Scan for the cell matching the given text and deliver its (x, y) coordinate at center. 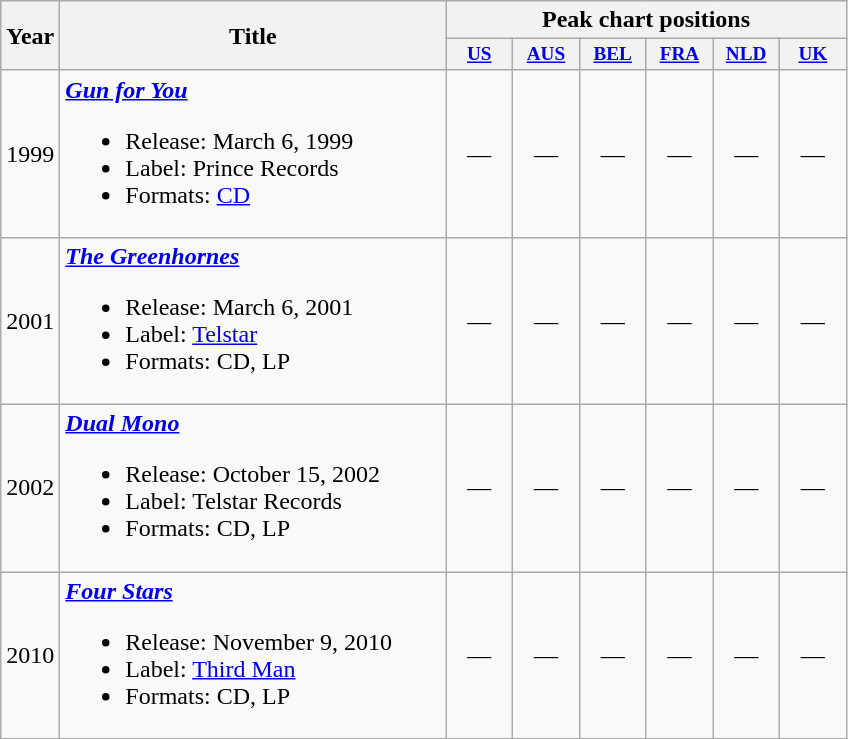
Dual MonoRelease: October 15, 2002Label: Telstar RecordsFormats: CD, LP (253, 488)
The GreenhornesRelease: March 6, 2001Label: TelstarFormats: CD, LP (253, 322)
FRA (680, 55)
2002 (30, 488)
Gun for YouRelease: March 6, 1999Label: Prince RecordsFormats: CD (253, 154)
BEL (612, 55)
Four StarsRelease: November 9, 2010Label: Third ManFormats: CD, LP (253, 656)
UK (814, 55)
Year (30, 36)
NLD (746, 55)
1999 (30, 154)
Title (253, 36)
US (480, 55)
Peak chart positions (646, 20)
AUS (546, 55)
2001 (30, 322)
2010 (30, 656)
